From the cell containing the given text, extract its center point as [X, Y] coordinate. 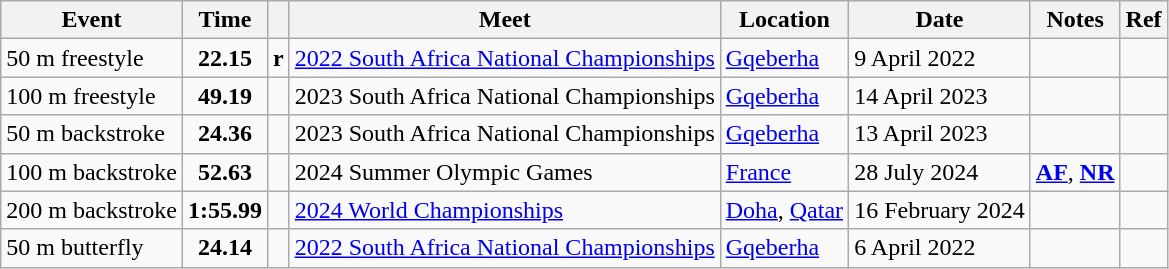
100 m backstroke [92, 172]
100 m freestyle [92, 96]
France [784, 172]
Location [784, 20]
52.63 [224, 172]
2024 World Championships [504, 210]
16 February 2024 [940, 210]
50 m backstroke [92, 134]
200 m backstroke [92, 210]
22.15 [224, 58]
Doha, Qatar [784, 210]
13 April 2023 [940, 134]
50 m butterfly [92, 248]
24.14 [224, 248]
50 m freestyle [92, 58]
Notes [1075, 20]
Event [92, 20]
AF, NR [1075, 172]
28 July 2024 [940, 172]
2024 Summer Olympic Games [504, 172]
1:55.99 [224, 210]
Ref [1144, 20]
6 April 2022 [940, 248]
Date [940, 20]
24.36 [224, 134]
r [278, 58]
Time [224, 20]
49.19 [224, 96]
Meet [504, 20]
14 April 2023 [940, 96]
9 April 2022 [940, 58]
